Return the [X, Y] coordinate for the center point of the cell that contains the specified text.  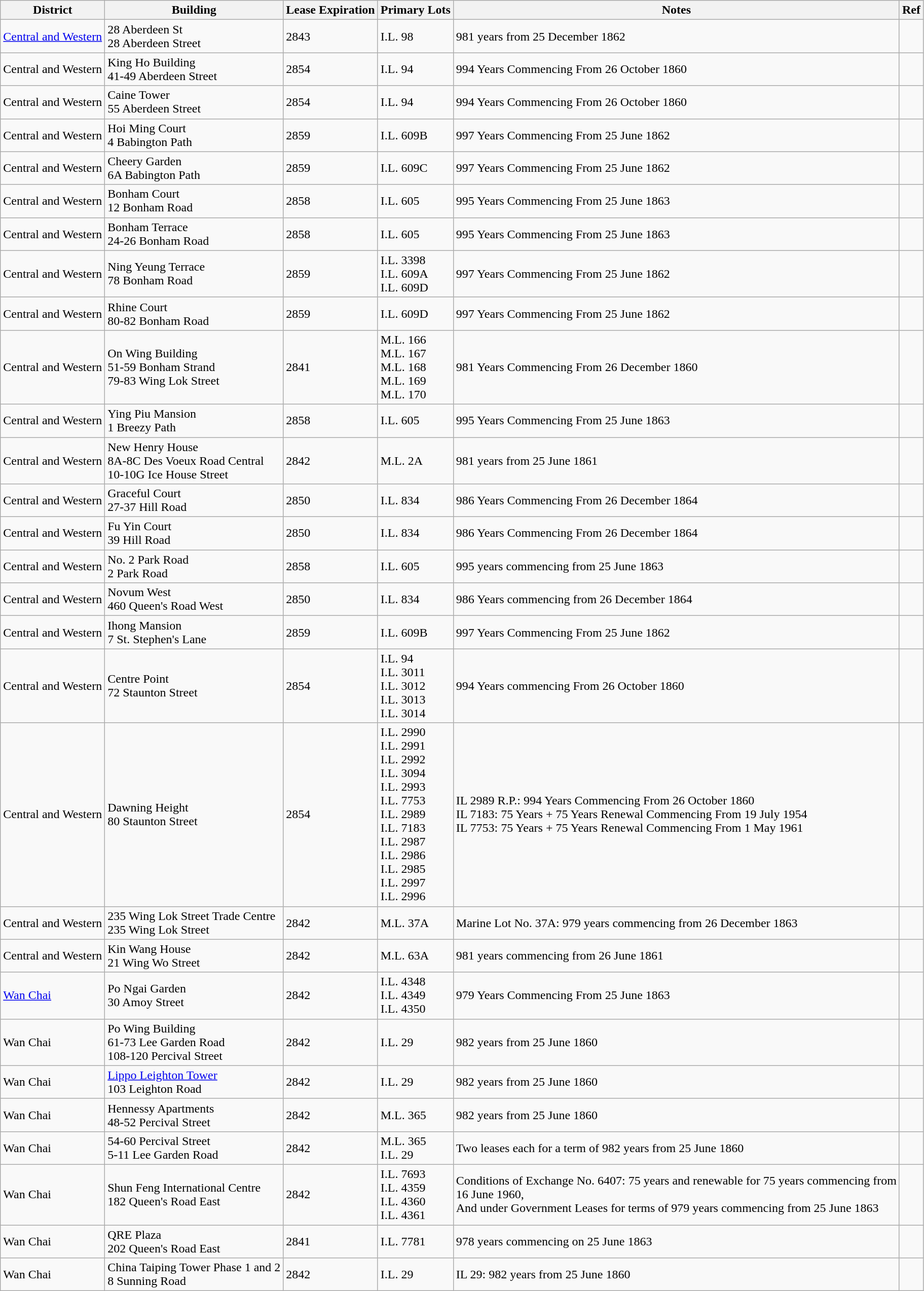
54-60 Percival Street5-11 Lee Garden Road [194, 1148]
IL 29: 982 years from 25 June 1860 [676, 1274]
Ying Piu Mansion1 Breezy Path [194, 421]
986 Years commencing from 26 December 1864 [676, 599]
Two leases each for a term of 982 years from 25 June 1860 [676, 1148]
981 years commencing from 26 June 1861 [676, 956]
New Henry House8A-8C Des Voeux Road Central10-10G Ice House Street [194, 460]
979 Years Commencing From 25 June 1863 [676, 995]
I.L. 609C [416, 168]
No. 2 Park Road2 Park Road [194, 567]
981 years from 25 December 1862 [676, 36]
District [53, 10]
Po Ngai Garden30 Amoy Street [194, 995]
I.L. 7693I.L. 4359I.L. 4360I.L. 4361 [416, 1194]
I.L. 7781 [416, 1241]
981 years from 25 June 1861 [676, 460]
I.L. 609D [416, 313]
Caine Tower55 Aberdeen Street [194, 102]
Notes [676, 10]
Fu Yin Court39 Hill Road [194, 533]
Primary Lots [416, 10]
I.L. 3398I.L. 609AI.L. 609D [416, 274]
M.L. 365 [416, 1115]
M.L. 2A [416, 460]
Building [194, 10]
Bonham Terrace24-26 Bonham Road [194, 234]
235 Wing Lok Street Trade Centre235 Wing Lok Street [194, 923]
King Ho Building41-49 Aberdeen Street [194, 69]
Dawning Height80 Staunton Street [194, 815]
Ihong Mansion7 St. Stephen's Lane [194, 633]
2843 [330, 36]
Hennessy Apartments48-52 Percival Street [194, 1115]
M.L. 365I.L. 29 [416, 1148]
Bonham Court12 Bonham Road [194, 201]
Ning Yeung Terrace78 Bonham Road [194, 274]
I.L. 94I.L. 3011I.L. 3012I.L. 3013I.L. 3014 [416, 686]
QRE Plaza202 Queen's Road East [194, 1241]
I.L. 4348I.L. 4349I.L. 4350 [416, 995]
China Taiping Tower Phase 1 and 28 Sunning Road [194, 1274]
M.L. 63A [416, 956]
Lippo Leighton Tower103 Leighton Road [194, 1082]
Kin Wang House21 Wing Wo Street [194, 956]
28 Aberdeen St28 Aberdeen Street [194, 36]
981 Years Commencing From 26 December 1860 [676, 367]
Shun Feng International Centre182 Queen's Road East [194, 1194]
995 years commencing from 25 June 1863 [676, 567]
I.L. 98 [416, 36]
978 years commencing on 25 June 1863 [676, 1241]
I.L. 2990I.L. 2991I.L. 2992I.L. 3094I.L. 2993I.L. 7753I.L. 2989I.L. 7183I.L. 2987I.L. 2986I.L. 2985I.L. 2997I.L. 2996 [416, 815]
M.L. 37A [416, 923]
M.L. 166M.L. 167M.L. 168M.L. 169M.L. 170 [416, 367]
Rhine Court80-82 Bonham Road [194, 313]
Po Wing Building61-73 Lee Garden Road108-120 Percival Street [194, 1042]
Centre Point72 Staunton Street [194, 686]
Hoi Ming Court4 Babington Path [194, 135]
Marine Lot No. 37A: 979 years commencing from 26 December 1863 [676, 923]
Graceful Court27-37 Hill Road [194, 501]
Cheery Garden6A Babington Path [194, 168]
Ref [911, 10]
On Wing Building51-59 Bonham Strand79-83 Wing Lok Street [194, 367]
994 Years commencing From 26 October 1860 [676, 686]
Novum West460 Queen's Road West [194, 599]
Lease Expiration [330, 10]
